Capture the cell that displays the provided text and extract its [x, y] central coordinate. 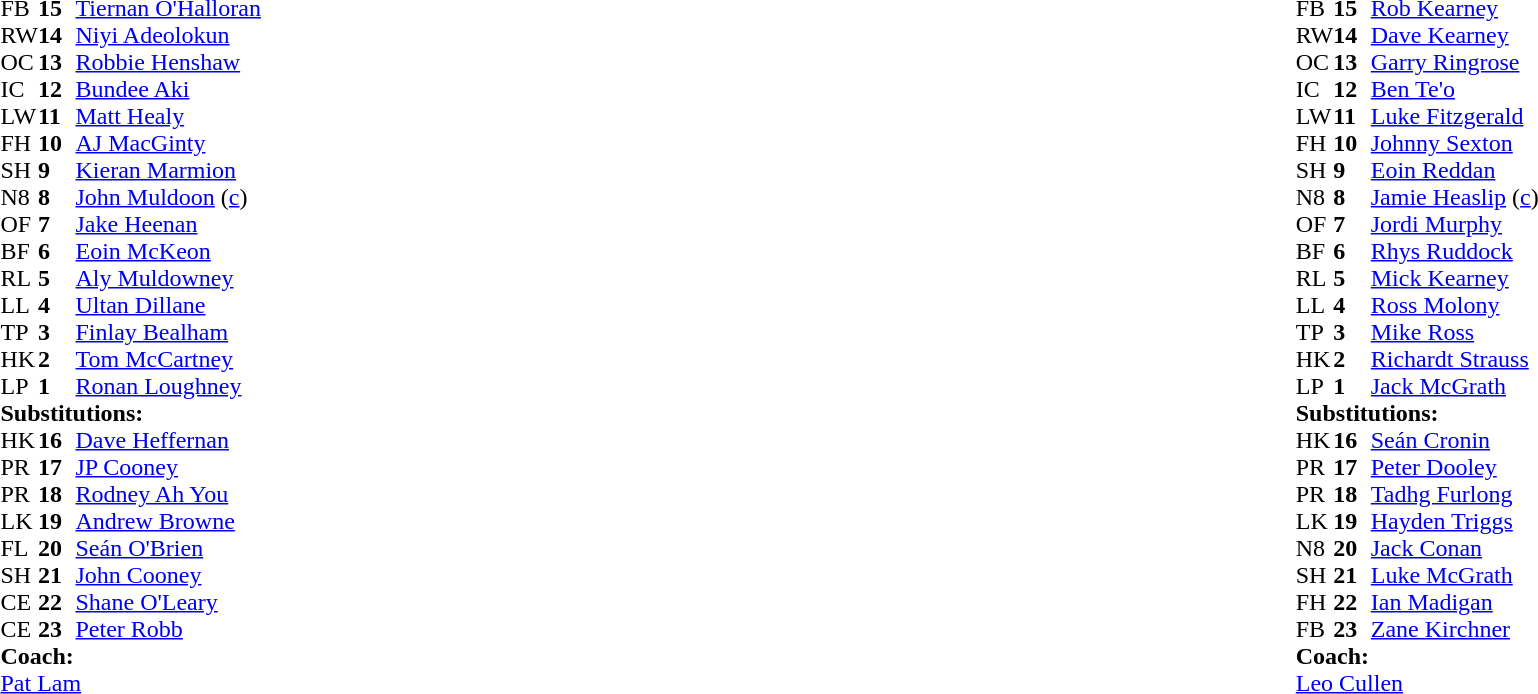
Peter Robb [168, 630]
FB [1315, 630]
JP Cooney [168, 468]
Shane O'Leary [168, 602]
Aly Muldowney [168, 278]
Matt Healy [168, 116]
Substitutions: [130, 414]
John Cooney [168, 576]
Tom McCartney [168, 360]
Niyi Adeolokun [168, 36]
Finlay Bealham [168, 332]
Bundee Aki [168, 90]
Coach: [130, 656]
Dave Heffernan [168, 440]
Robbie Henshaw [168, 62]
FL [19, 548]
Eoin McKeon [168, 252]
Andrew Browne [168, 522]
Jake Heenan [168, 224]
Rodney Ah You [168, 494]
Ultan Dillane [168, 306]
Seán O'Brien [168, 548]
Ronan Loughney [168, 386]
AJ MacGinty [168, 144]
John Muldoon (c) [168, 198]
Kieran Marmion [168, 170]
